Identify which cell holds the provided text, then report its [x, y] central coordinate. 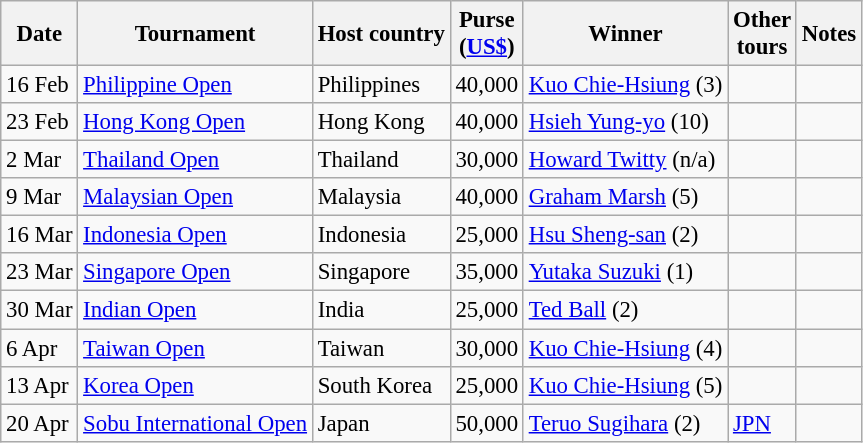
23 Feb [40, 122]
Indonesia Open [196, 235]
50,000 [486, 423]
Malaysia [381, 197]
Indian Open [196, 310]
Sobu International Open [196, 423]
Hong Kong [381, 122]
Japan [381, 423]
India [381, 310]
20 Apr [40, 423]
Notes [828, 34]
Taiwan [381, 348]
Malaysian Open [196, 197]
Winner [625, 34]
6 Apr [40, 348]
Thailand Open [196, 160]
South Korea [381, 385]
Philippines [381, 85]
Indonesia [381, 235]
Korea Open [196, 385]
Hsu Sheng-san (2) [625, 235]
13 Apr [40, 385]
Hsieh Yung-yo (10) [625, 122]
Kuo Chie-Hsiung (4) [625, 348]
Graham Marsh (5) [625, 197]
Howard Twitty (n/a) [625, 160]
Singapore Open [196, 273]
Kuo Chie-Hsiung (3) [625, 85]
16 Feb [40, 85]
JPN [762, 423]
23 Mar [40, 273]
16 Mar [40, 235]
Hong Kong Open [196, 122]
35,000 [486, 273]
Host country [381, 34]
Thailand [381, 160]
9 Mar [40, 197]
30 Mar [40, 310]
Date [40, 34]
Ted Ball (2) [625, 310]
Taiwan Open [196, 348]
2 Mar [40, 160]
Tournament [196, 34]
Teruo Sugihara (2) [625, 423]
Purse(US$) [486, 34]
Singapore [381, 273]
Othertours [762, 34]
Philippine Open [196, 85]
Yutaka Suzuki (1) [625, 273]
Kuo Chie-Hsiung (5) [625, 385]
